Scan for the cell matching the given text and deliver its (X, Y) coordinate at center. 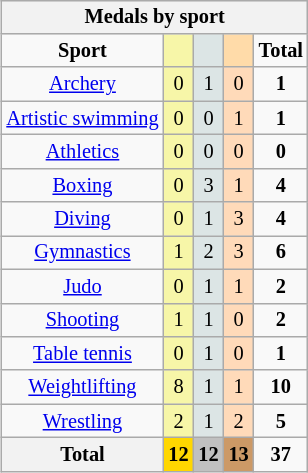
37 (281, 455)
Judo (82, 286)
13 (239, 455)
6 (281, 253)
Sport (82, 51)
Artistic swimming (82, 118)
Weightlifting (82, 387)
10 (281, 387)
Table tennis (82, 354)
Shooting (82, 320)
Gymnastics (82, 253)
Medals by sport (154, 17)
Diving (82, 219)
Athletics (82, 152)
Boxing (82, 185)
8 (178, 387)
5 (281, 421)
Archery (82, 84)
Wrestling (82, 421)
